Capture the cell that displays the provided text and extract its [X, Y] central coordinate. 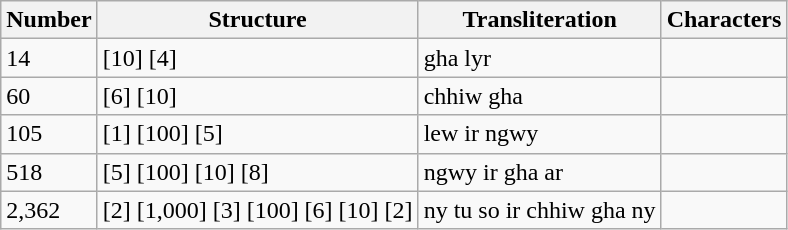
518 [49, 172]
[1] [100] [5] [258, 134]
chhiw gha [540, 96]
Characters [724, 20]
[10] [4] [258, 58]
105 [49, 134]
2,362 [49, 210]
[5] [100] [10] [8] [258, 172]
60 [49, 96]
[2] [1,000] [3] [100] [6] [10] [2] [258, 210]
lew ir ngwy [540, 134]
gha lyr [540, 58]
Transliteration [540, 20]
ngwy ir gha ar [540, 172]
Structure [258, 20]
[6] [10] [258, 96]
14 [49, 58]
ny tu so ir chhiw gha ny [540, 210]
Number [49, 20]
